Find where the given text appears and provide that cell's center as [x, y] coordinate. 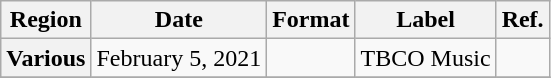
Region [46, 20]
February 5, 2021 [179, 58]
Label [426, 20]
TBCO Music [426, 58]
Various [46, 58]
Ref. [522, 20]
Date [179, 20]
Format [311, 20]
